Pinpoint the cell where the given text exists, returning its (X, Y) midpoint coordinate. 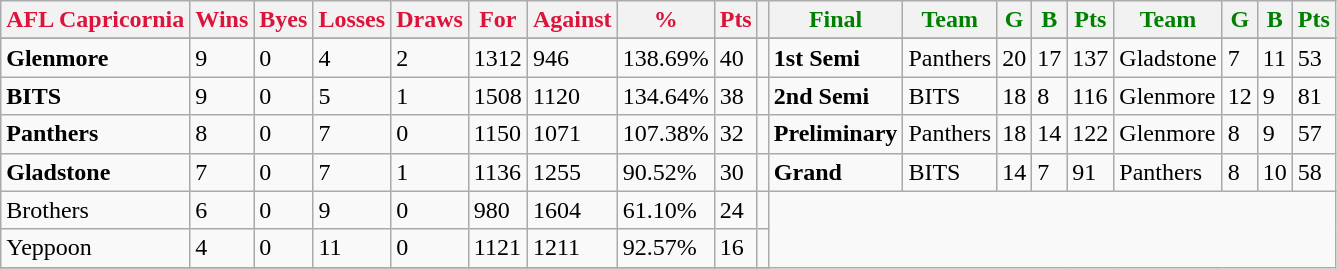
Byes (284, 20)
24 (736, 210)
1st Semi (836, 58)
Against (572, 20)
1071 (572, 134)
122 (1090, 134)
12 (1240, 96)
10 (1274, 172)
92.57% (666, 248)
Grand (836, 172)
Wins (222, 20)
38 (736, 96)
1211 (572, 248)
Draws (430, 20)
1150 (498, 134)
90.52% (666, 172)
Losses (352, 20)
1121 (498, 248)
91 (1090, 172)
107.38% (666, 134)
1255 (572, 172)
53 (1314, 58)
134.64% (666, 96)
5 (352, 96)
17 (1050, 58)
57 (1314, 134)
1508 (498, 96)
2 (430, 58)
Brothers (96, 210)
1312 (498, 58)
20 (1014, 58)
1136 (498, 172)
Preliminary (836, 134)
30 (736, 172)
61.10% (666, 210)
Yeppoon (96, 248)
946 (572, 58)
1604 (572, 210)
2nd Semi (836, 96)
116 (1090, 96)
137 (1090, 58)
AFL Capricornia (96, 20)
40 (736, 58)
32 (736, 134)
16 (736, 248)
81 (1314, 96)
6 (222, 210)
1120 (572, 96)
980 (498, 210)
138.69% (666, 58)
For (498, 20)
58 (1314, 172)
Final (836, 20)
% (666, 20)
